Search for the cell housing the specified text and yield its (x, y) center coordinate. 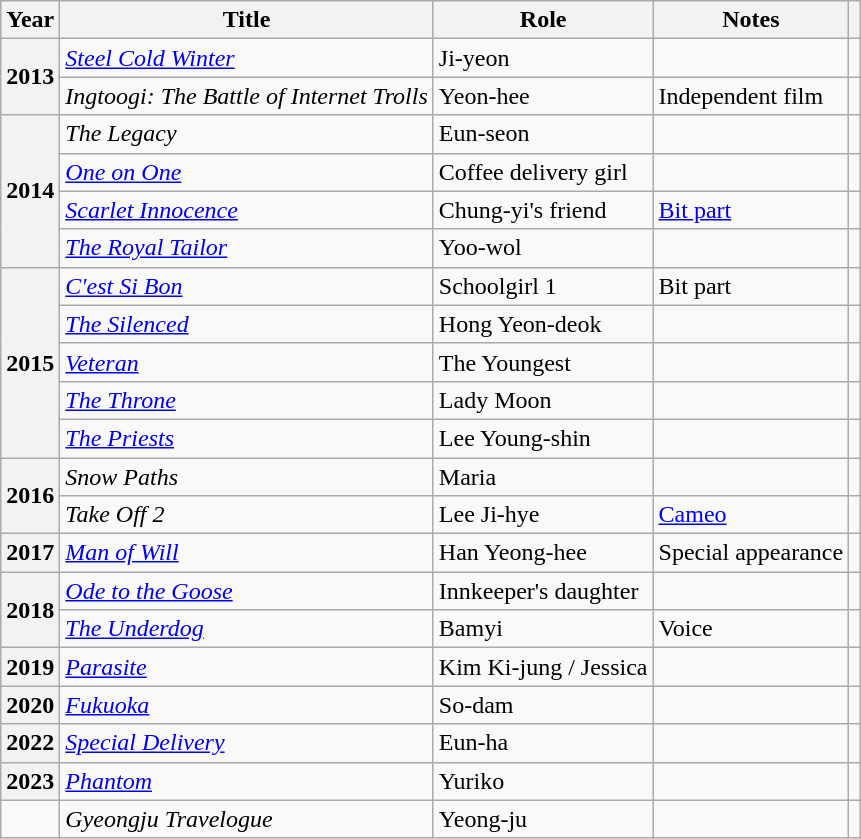
So-dam (543, 705)
Yoo-wol (543, 248)
Independent film (751, 96)
Title (247, 20)
Year (30, 20)
Bamyi (543, 629)
Phantom (247, 781)
2023 (30, 781)
2022 (30, 743)
Scarlet Innocence (247, 210)
One on One (247, 172)
C'est Si Bon (247, 286)
The Royal Tailor (247, 248)
2016 (30, 496)
Maria (543, 477)
2015 (30, 362)
Steel Cold Winter (247, 58)
Special appearance (751, 553)
Han Yeong-hee (543, 553)
Schoolgirl 1 (543, 286)
Eun-ha (543, 743)
Parasite (247, 667)
Special Delivery (247, 743)
Lee Ji-hye (543, 515)
Veteran (247, 362)
Man of Will (247, 553)
Notes (751, 20)
The Underdog (247, 629)
The Legacy (247, 134)
2019 (30, 667)
The Youngest (543, 362)
Role (543, 20)
Ingtoogi: The Battle of Internet Trolls (247, 96)
2020 (30, 705)
Fukuoka (247, 705)
Coffee delivery girl (543, 172)
2017 (30, 553)
Voice (751, 629)
Yeon-hee (543, 96)
The Priests (247, 438)
Hong Yeon-deok (543, 324)
Innkeeper's daughter (543, 591)
Ji-yeon (543, 58)
Yuriko (543, 781)
Eun-seon (543, 134)
2014 (30, 191)
Chung-yi's friend (543, 210)
2013 (30, 77)
Ode to the Goose (247, 591)
The Silenced (247, 324)
Cameo (751, 515)
2018 (30, 610)
Snow Paths (247, 477)
Yeong-ju (543, 819)
The Throne (247, 400)
Kim Ki-jung / Jessica (543, 667)
Lady Moon (543, 400)
Take Off 2 (247, 515)
Lee Young-shin (543, 438)
Gyeongju Travelogue (247, 819)
